From the cell containing the given text, extract its center point as [x, y] coordinate. 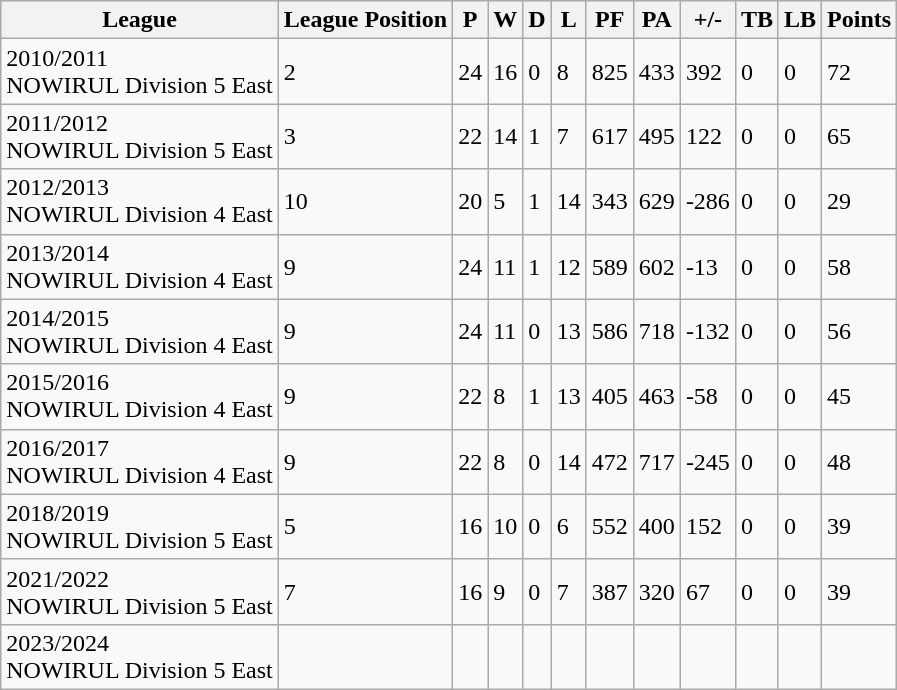
PA [656, 20]
6 [568, 526]
67 [708, 592]
20 [470, 202]
2015/2016NOWIRUL Division 4 East [140, 396]
617 [610, 136]
472 [610, 462]
PF [610, 20]
29 [860, 202]
D [537, 20]
League Position [365, 20]
825 [610, 72]
2013/2014NOWIRUL Division 4 East [140, 266]
2014/2015NOWIRUL Division 4 East [140, 332]
552 [610, 526]
48 [860, 462]
717 [656, 462]
2012/2013NOWIRUL Division 4 East [140, 202]
433 [656, 72]
152 [708, 526]
122 [708, 136]
2010/2011NOWIRUL Division 5 East [140, 72]
P [470, 20]
56 [860, 332]
LB [800, 20]
-286 [708, 202]
League [140, 20]
2016/2017NOWIRUL Division 4 East [140, 462]
629 [656, 202]
718 [656, 332]
586 [610, 332]
L [568, 20]
2021/2022NOWIRUL Division 5 East [140, 592]
320 [656, 592]
Points [860, 20]
387 [610, 592]
2023/2024NOWIRUL Division 5 East [140, 656]
72 [860, 72]
2018/2019NOWIRUL Division 5 East [140, 526]
W [506, 20]
-13 [708, 266]
3 [365, 136]
405 [610, 396]
-58 [708, 396]
2 [365, 72]
TB [756, 20]
58 [860, 266]
343 [610, 202]
65 [860, 136]
-245 [708, 462]
602 [656, 266]
400 [656, 526]
495 [656, 136]
589 [610, 266]
12 [568, 266]
2011/2012NOWIRUL Division 5 East [140, 136]
392 [708, 72]
+/- [708, 20]
45 [860, 396]
463 [656, 396]
-132 [708, 332]
